Output the [x, y] coordinate of the center of the cell containing the given text.  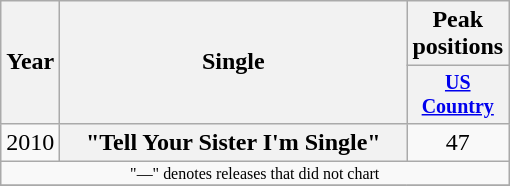
2010 [30, 142]
"Tell Your Sister I'm Single" [234, 142]
US Country [458, 94]
Single [234, 62]
Peak positions [458, 34]
Year [30, 62]
47 [458, 142]
"—" denotes releases that did not chart [255, 173]
